Find where the given text appears and provide that cell's center as [X, Y] coordinate. 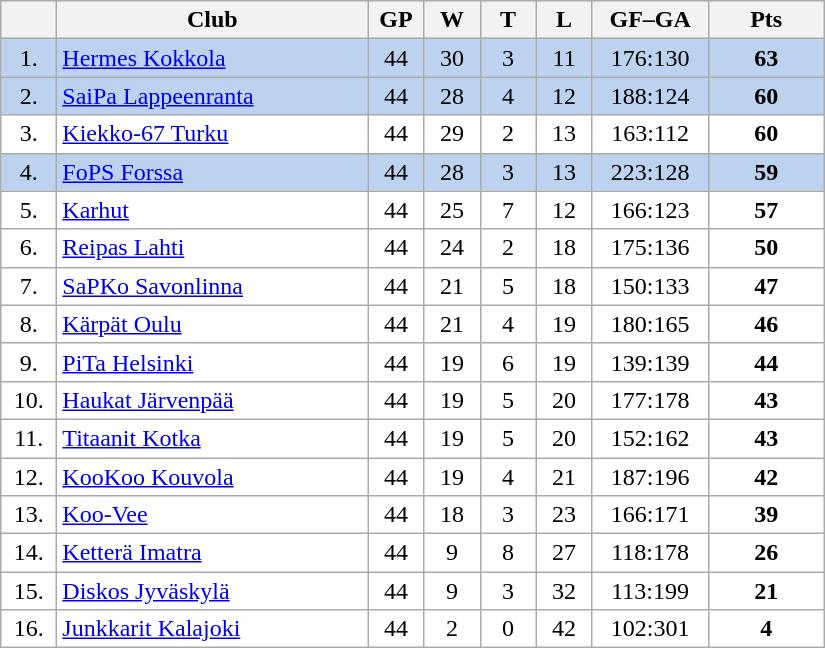
113:199 [650, 591]
Ketterä Imatra [212, 553]
14. [29, 553]
150:133 [650, 286]
KooKoo Kouvola [212, 477]
187:196 [650, 477]
25 [452, 210]
27 [564, 553]
Titaanit Kotka [212, 438]
Koo-Vee [212, 515]
32 [564, 591]
5. [29, 210]
SaPKo Savonlinna [212, 286]
152:162 [650, 438]
9. [29, 362]
W [452, 20]
4. [29, 172]
7. [29, 286]
57 [766, 210]
Reipas Lahti [212, 248]
166:171 [650, 515]
188:124 [650, 96]
3. [29, 134]
47 [766, 286]
8. [29, 324]
GF–GA [650, 20]
0 [508, 629]
Junkkarit Kalajoki [212, 629]
T [508, 20]
2. [29, 96]
FoPS Forssa [212, 172]
30 [452, 58]
102:301 [650, 629]
7 [508, 210]
50 [766, 248]
29 [452, 134]
Pts [766, 20]
180:165 [650, 324]
176:130 [650, 58]
6. [29, 248]
46 [766, 324]
Kärpät Oulu [212, 324]
39 [766, 515]
GP [396, 20]
11 [564, 58]
166:123 [650, 210]
Club [212, 20]
23 [564, 515]
223:128 [650, 172]
118:178 [650, 553]
Karhut [212, 210]
Hermes Kokkola [212, 58]
24 [452, 248]
11. [29, 438]
Kiekko-67 Turku [212, 134]
1. [29, 58]
13. [29, 515]
12. [29, 477]
16. [29, 629]
10. [29, 400]
15. [29, 591]
163:112 [650, 134]
26 [766, 553]
59 [766, 172]
63 [766, 58]
Haukat Järvenpää [212, 400]
177:178 [650, 400]
6 [508, 362]
139:139 [650, 362]
8 [508, 553]
SaiPa Lappeenranta [212, 96]
175:136 [650, 248]
PiTa Helsinki [212, 362]
Diskos Jyväskylä [212, 591]
L [564, 20]
